Return the (X, Y) coordinate for the center point of the cell that contains the specified text.  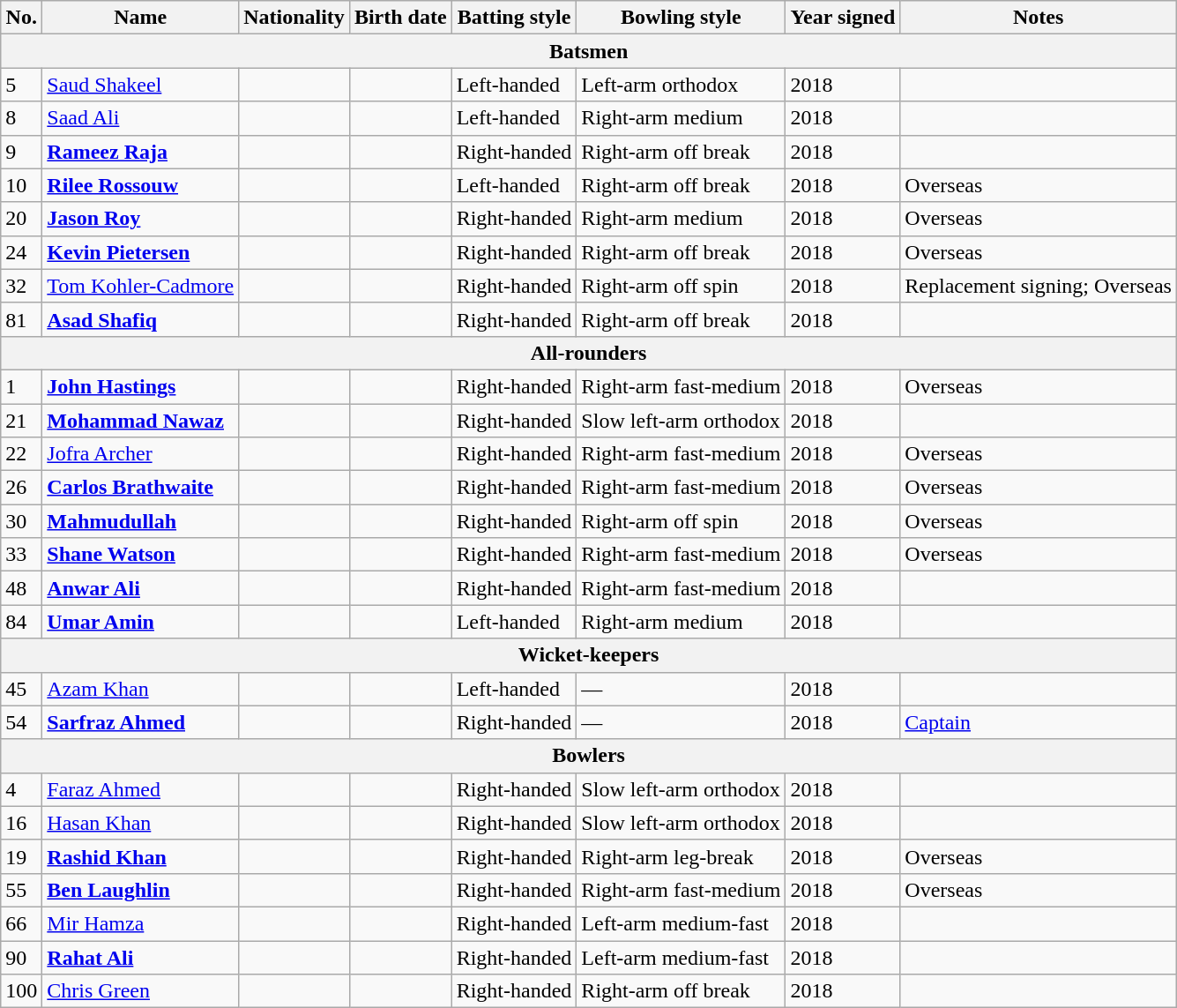
55 (21, 890)
Chris Green (141, 991)
No. (21, 18)
100 (21, 991)
John Hastings (141, 386)
90 (21, 957)
48 (21, 588)
8 (21, 118)
Rameez Raja (141, 152)
45 (21, 689)
Umar Amin (141, 622)
30 (21, 521)
Left-arm orthodox (681, 85)
Shane Watson (141, 555)
84 (21, 622)
Rilee Rossouw (141, 185)
9 (21, 152)
All-rounders (589, 353)
4 (21, 789)
16 (21, 823)
Rahat Ali (141, 957)
Anwar Ali (141, 588)
Mahmudullah (141, 521)
Asad Shafiq (141, 319)
Year signed (843, 18)
Mohammad Nawaz (141, 421)
Tom Kohler-Cadmore (141, 286)
Hasan Khan (141, 823)
Azam Khan (141, 689)
Captain (1039, 722)
Faraz Ahmed (141, 789)
Kevin Pietersen (141, 252)
Wicket-keepers (589, 655)
Notes (1039, 18)
Mir Hamza (141, 923)
66 (21, 923)
24 (21, 252)
10 (21, 185)
Bowlers (589, 756)
Nationality (294, 18)
20 (21, 219)
Jofra Archer (141, 454)
Ben Laughlin (141, 890)
5 (21, 85)
Right-arm leg-break (681, 856)
Carlos Brathwaite (141, 488)
1 (21, 386)
Sarfraz Ahmed (141, 722)
Saad Ali (141, 118)
Replacement signing; Overseas (1039, 286)
26 (21, 488)
Name (141, 18)
Saud Shakeel (141, 85)
Rashid Khan (141, 856)
Birth date (400, 18)
Batting style (514, 18)
32 (21, 286)
22 (21, 454)
54 (21, 722)
81 (21, 319)
Jason Roy (141, 219)
Bowling style (681, 18)
21 (21, 421)
Batsmen (589, 51)
33 (21, 555)
19 (21, 856)
